Capture the cell that displays the provided text and extract its [x, y] central coordinate. 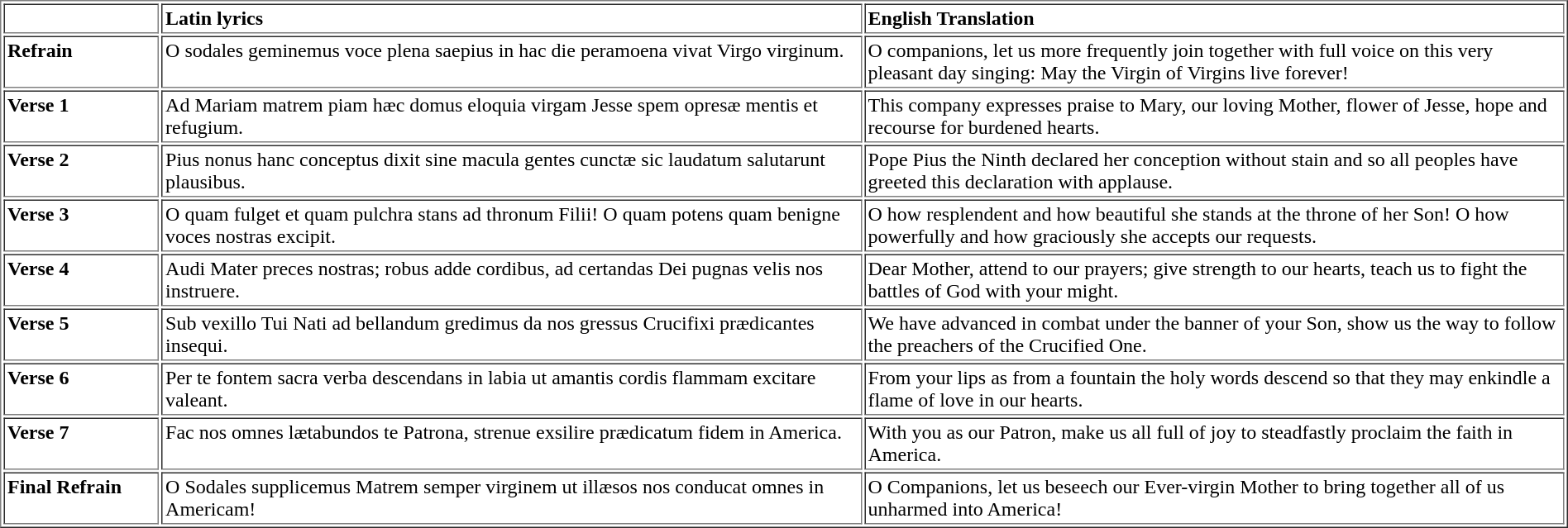
Per te fontem sacra verba descendans in labia ut amantis cordis flammam excitare valeant. [512, 390]
Sub vexillo Tui Nati ad bellandum gredimus da nos gressus Crucifixi prædicantes insequi. [512, 335]
English Translation [1214, 18]
Final Refrain [81, 499]
O quam fulget et quam pulchra stans ad thronum Filii! O quam potens quam benigne voces nostras excipit. [512, 226]
O companions, let us more frequently join together with full voice on this very pleasant day singing: May the Virgin of Virgins live forever! [1214, 63]
Pius nonus hanc conceptus dixit sine macula gentes cunctæ sic laudatum salutarunt plausibus. [512, 172]
Verse 4 [81, 281]
Dear Mother, attend to our prayers; give strength to our hearts, teach us to fight the battles of God with your might. [1214, 281]
Verse 7 [81, 445]
O Companions, let us beseech our Ever-virgin Mother to bring together all of us unharmed into America! [1214, 499]
Verse 3 [81, 226]
Ad Mariam matrem piam hæc domus eloquia virgam Jesse spem opresæ mentis et refugium. [512, 117]
Pope Pius the Ninth declared her conception without stain and so all peoples have greeted this declaration with applause. [1214, 172]
This company expresses praise to Mary, our loving Mother, flower of Jesse, hope and recourse for burdened hearts. [1214, 117]
Verse 6 [81, 390]
Audi Mater preces nostras; robus adde cordibus, ad certandas Dei pugnas velis nos instruere. [512, 281]
Refrain [81, 63]
Fac nos omnes lætabundos te Patrona, strenue exsilire prædicatum fidem in America. [512, 445]
Latin lyrics [512, 18]
From your lips as from a fountain the holy words descend so that they may enkindle a flame of love in our hearts. [1214, 390]
O how resplendent and how beautiful she stands at the throne of her Son! O how powerfully and how graciously she accepts our requests. [1214, 226]
Verse 2 [81, 172]
With you as our Patron, make us all full of joy to steadfastly proclaim the faith in America. [1214, 445]
Verse 5 [81, 335]
We have advanced in combat under the banner of your Son, show us the way to follow the preachers of the Crucified One. [1214, 335]
Verse 1 [81, 117]
O Sodales supplicemus Matrem semper virginem ut illæsos nos conducat omnes in Americam! [512, 499]
O sodales geminemus voce plena saepius in hac die peramoena vivat Virgo virginum. [512, 63]
